Pinpoint the cell where the given text exists, returning its [x, y] midpoint coordinate. 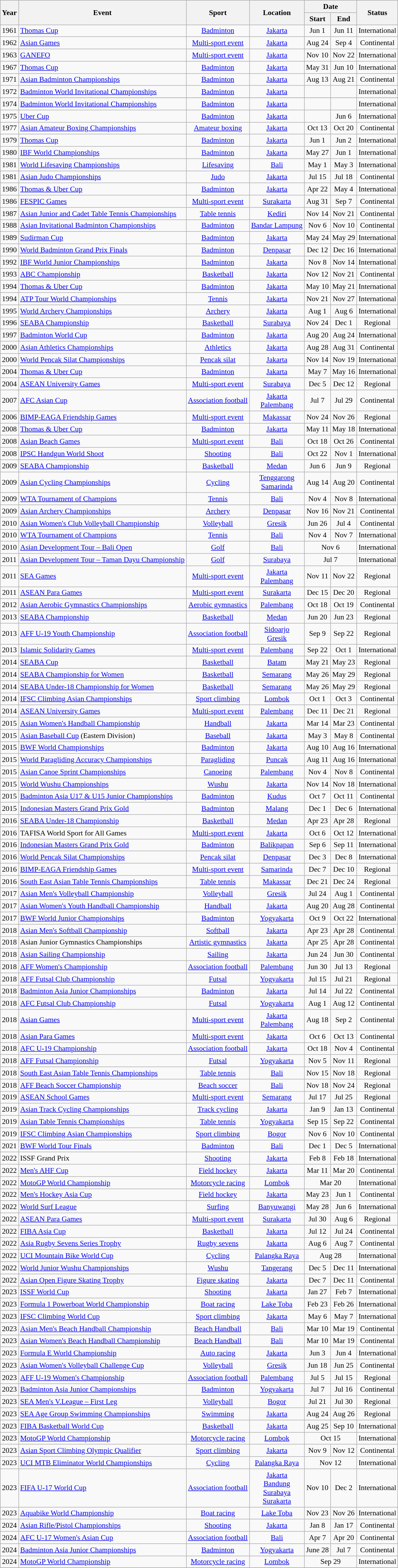
Nov 1 [344, 454]
Sep 10 [344, 1426]
Nov 7 [344, 535]
FIBA Asia Cup [103, 1231]
Asian Sailing Championship [103, 955]
Judo [218, 177]
IBF World Junior Championships [103, 262]
ISSF World Cup [103, 1292]
Rugby sevens [218, 1244]
May 31 [317, 67]
May 11 [317, 429]
AFC U-17 Women's Asian Cup [103, 1538]
Jun 26 [317, 523]
Paragliding [218, 760]
Aug 10 [317, 748]
Asian Women's Club Volleyball Championship [103, 523]
AFC U-19 Championship [103, 1049]
Aug 7 [344, 1244]
Year [10, 12]
SEABA Under-18 Championship for Women [103, 687]
SEABA Cup [103, 662]
Sport [218, 12]
Asian Para Games [103, 1036]
Sudirman Cup [103, 238]
Men's Hockey Asia Cup [103, 1195]
Asian Table Tennis Championships [103, 1122]
May 10 [317, 286]
SEA Age Group Swimming Championships [103, 1414]
JakartaBandungSurabayaSurakarta [277, 1488]
Badminton World Cup [103, 335]
Aug 18 [317, 1020]
Dec 8 [344, 857]
Asian Men's Volleyball Championship [103, 894]
Balikpapan [277, 845]
Nov 15 [317, 1073]
Artistic gymnastics [218, 942]
Apr 7 [317, 1538]
Banyuwangi [277, 1207]
Athletics [218, 347]
AFF U-19 Women's Championship [103, 1377]
Aug 13 [317, 79]
End [344, 18]
Oct 12 [344, 833]
Asian Beach Games [103, 441]
1967 [10, 67]
Jan 9 [317, 1110]
AFC Futsal Club Championship [103, 1003]
1963 [10, 55]
Jul 4 [344, 523]
Jun 2 [344, 140]
AFC Asian Cup [103, 401]
Asian Junior Gymnastics Championships [103, 942]
Jun 18 [317, 1365]
1961 [10, 31]
Men's AHF Cup [103, 1170]
Start [317, 18]
BWF World Junior Championships [103, 918]
1977 [10, 128]
2021 [10, 1146]
Jul 12 [317, 1231]
Apr 22 [317, 189]
Mar 11 [317, 1170]
Jun 20 [317, 617]
Asian Archery Championships [103, 511]
1996 [10, 323]
IBF World Championships [103, 152]
Nov 19 [344, 360]
Aug 11 [317, 760]
Event [103, 12]
Oct 9 [317, 918]
Asian Development Tour – Taman Dayu Championship [103, 560]
2012 [10, 605]
Tangerang [277, 1268]
Auto racing [218, 1353]
Asian Invitational Badminton Championships [103, 226]
Kudus [277, 796]
Status [377, 12]
World Archery Championships [103, 311]
FIBA Basketball World Cup [103, 1426]
Asian Men's Beach Handball Championship [103, 1329]
Nov 5 [317, 1061]
Asian Judo Championships [103, 177]
SEA Men's V.League – First Leg [103, 1402]
Feb 7 [344, 1292]
Apr 20 [344, 1538]
May 6 [317, 1316]
Feb 18 [344, 1158]
Oct 26 [344, 441]
Asian Baseball Cup (Eastern Division) [103, 735]
Jul 22 [344, 991]
UCI Mountain Bike World Cup [103, 1256]
1971 [10, 79]
TenggarongSamarinda [277, 482]
1993 [10, 274]
Track cycling [218, 1110]
Jun 25 [344, 1365]
Oct 15 [330, 1438]
Oct 20 [344, 128]
Asian Junior and Cadet Table Tennis Championships [103, 213]
1979 [10, 140]
Asian Cycling Championships [103, 482]
World Wushu Championships [103, 784]
Asian Women's Beach Handball Championship [103, 1341]
World Lifesaving Championships [103, 165]
Asian Aerobic Gymnastics Championships [103, 605]
Kediri [277, 213]
Nov 9 [317, 1450]
Aug 26 [344, 1414]
Oct 11 [344, 796]
Baseball [218, 735]
World Surf League [103, 1207]
Figure skating [218, 1280]
Jul 17 [317, 1097]
FESPIC Games [103, 201]
Swimming [218, 1414]
Asian Amateur Boxing Championships [103, 128]
ATP Tour World Championships [103, 299]
Feb 8 [317, 1158]
Asian Open Figure Skating Trophy [103, 1280]
ISSF Grand Prix [103, 1158]
Jan 17 [344, 1525]
Surfing [218, 1207]
1990 [10, 250]
Dec 24 [344, 882]
Jul 14 [317, 991]
Jul 16 [344, 1390]
1975 [10, 116]
Sep 6 [317, 845]
Asian Canoe Sprint Championships [103, 772]
FIFA U-17 World Cup [103, 1488]
Nov 27 [344, 299]
Feb 26 [344, 1304]
GANEFO [103, 55]
Dec 16 [344, 250]
Asian Track Cycling Championships [103, 1110]
Mar 14 [317, 723]
2006 [10, 417]
Asian Rifle/Pistol Championships [103, 1525]
Dec 15 [317, 593]
Oct 3 [344, 699]
SidoarjoGresik [277, 634]
Feb 23 [317, 1304]
Softball [218, 930]
IPSC Handgun World Shoot [103, 454]
AFF Futsal Championship [103, 1061]
Sep 9 [317, 634]
World Badminton Grand Prix Finals [103, 250]
Asian Women's Volleyball Challenge Cup [103, 1365]
Aug 21 [344, 79]
Dec 10 [344, 869]
Jul 5 [317, 1377]
May 1 [317, 165]
UCI MTB Eliminator World Championships [103, 1463]
Asian Development Tour – Bali Open [103, 548]
Jan 8 [317, 1525]
1962 [10, 43]
1988 [10, 226]
2007 [10, 401]
Sep 11 [344, 845]
1992 [10, 262]
Jun 24 [317, 955]
Jan 13 [344, 1110]
Bandar Lampung [277, 226]
Aug 25 [317, 1426]
Puncak [277, 760]
Oct 7 [317, 796]
1972 [10, 92]
Badminton Asia U17 & U15 Junior Championships [103, 796]
Asian Athletics Championships [103, 347]
Asian Men's Softball Championship [103, 930]
1995 [10, 311]
TAFISA World Sport for All Games [103, 833]
June 28 [317, 1550]
1989 [10, 238]
Jul 18 [344, 177]
Aquabike World Championship [103, 1513]
Batam [277, 662]
Jun 10 [344, 67]
AFF Beach Soccer Championship [103, 1085]
Asian Women's Handball Championship [103, 723]
Mar 23 [344, 723]
Sep 7 [344, 201]
1987 [10, 213]
May 27 [317, 152]
Oct 19 [344, 605]
SEABA Championship for Women [103, 674]
Sep 4 [344, 43]
Islamic Solidarity Games [103, 650]
Uber Cup [103, 116]
Dec 2 [344, 1488]
Sep 15 [317, 1122]
Asian Badminton Championships [103, 79]
1980 [10, 152]
Dec 6 [344, 808]
1974 [10, 104]
Location [277, 12]
May 24 [317, 238]
Jun 4 [344, 1353]
Asian Women's Youth Handball Championship [103, 906]
Asian Sport Climbing Olympic Qualifier [103, 1450]
May 4 [344, 189]
Aug 12 [344, 1003]
Jun 3 [317, 1353]
ASEAN School Games [103, 1097]
Dec 3 [317, 857]
IFSC Climbing World Cup [103, 1316]
SEABA Under-18 Championship [103, 821]
BWF World Tour Finals [103, 1146]
May 28 [317, 1207]
AFF Women's Championship [103, 967]
May 8 [344, 735]
Jun 9 [344, 466]
May 16 [344, 372]
World Junior Wushu Championships [103, 1268]
Sailing [218, 955]
Jul 25 [344, 1097]
Nov 23 [317, 1513]
World Paragliding Accuracy Championships [103, 760]
Dec 20 [344, 593]
Nov 16 [317, 511]
Jun 23 [344, 617]
Jul 13 [344, 967]
1997 [10, 335]
Asia Rugby Sevens Series Trophy [103, 1244]
Aerobic gymnastics [218, 605]
Apr 25 [317, 942]
SEA Games [103, 576]
May 18 [344, 429]
Sep 29 [330, 1562]
Formula E World Championship [103, 1353]
AFF U-19 Youth Championship [103, 634]
Amateur boxing [218, 128]
Beach soccer [218, 1085]
Jan 27 [317, 1292]
Jul 29 [344, 401]
Canoeing [218, 772]
Malang [277, 808]
ABC Championship [103, 274]
BWF World Championships [103, 748]
Jun 11 [344, 31]
Sep 2 [344, 1020]
Formula 1 Powerboat World Championship [103, 1304]
Date [330, 6]
Aug 14 [317, 482]
AFF Futsal Club Championship [103, 979]
Samarinda [277, 869]
Lifesaving [218, 165]
